Search for the cell housing the specified text and yield its [x, y] center coordinate. 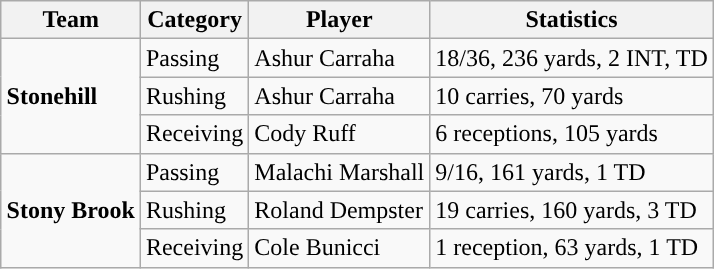
19 carries, 160 yards, 3 TD [572, 210]
6 receptions, 105 yards [572, 134]
Player [340, 20]
Team [70, 20]
Roland Dempster [340, 210]
Cody Ruff [340, 134]
10 carries, 70 yards [572, 96]
Statistics [572, 20]
9/16, 161 yards, 1 TD [572, 172]
Stony Brook [70, 210]
Malachi Marshall [340, 172]
Category [194, 20]
1 reception, 63 yards, 1 TD [572, 248]
18/36, 236 yards, 2 INT, TD [572, 58]
Cole Bunicci [340, 248]
Stonehill [70, 96]
